Locate the cell with the specified text and output its [X, Y] center coordinate. 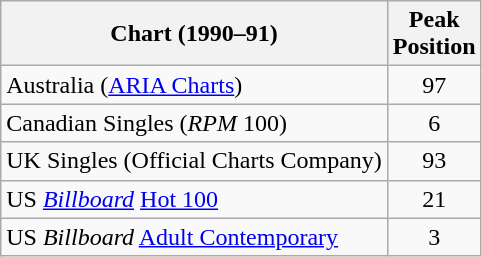
97 [434, 85]
21 [434, 199]
PeakPosition [434, 34]
Chart (1990–91) [194, 34]
6 [434, 123]
Australia (ARIA Charts) [194, 85]
3 [434, 237]
Canadian Singles (RPM 100) [194, 123]
UK Singles (Official Charts Company) [194, 161]
US Billboard Adult Contemporary [194, 237]
US Billboard Hot 100 [194, 199]
93 [434, 161]
